Extract the (x, y) coordinate from the center of the cell holding the provided text.  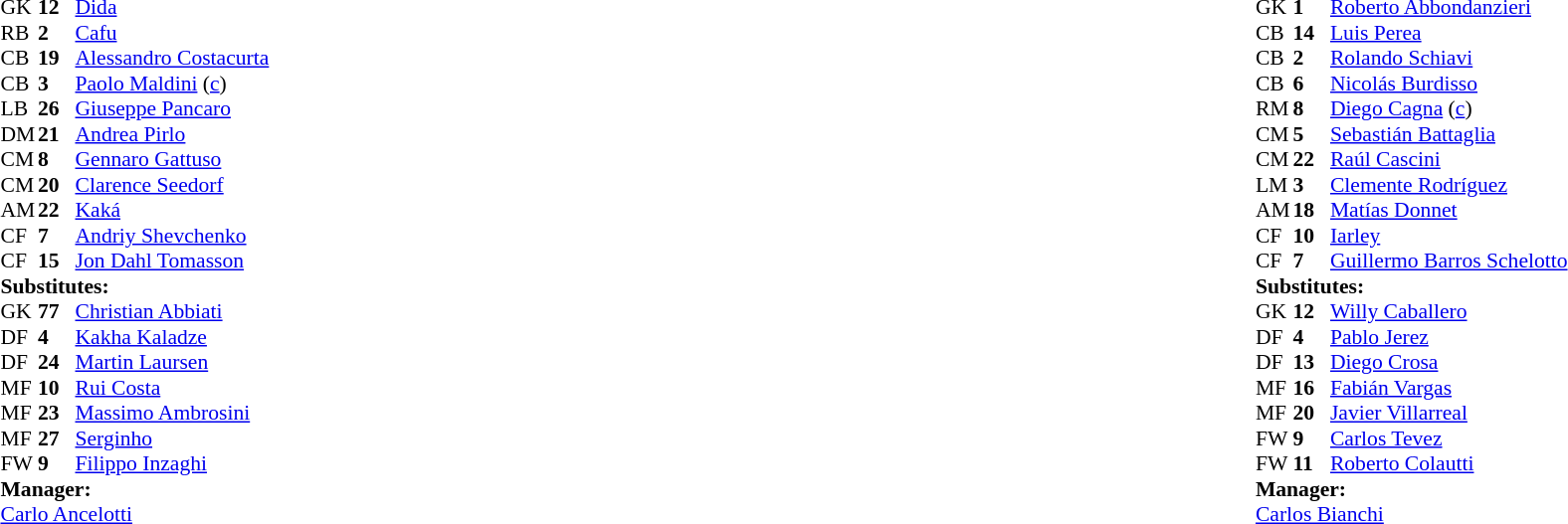
Clarence Seedorf (173, 185)
21 (57, 134)
Giuseppe Pancaro (173, 108)
Carlos Tevez (1449, 438)
Martin Laursen (173, 363)
Pablo Jerez (1449, 337)
Matías Donnet (1449, 210)
Fabián Vargas (1449, 388)
26 (57, 108)
Christian Abbiati (173, 311)
24 (57, 363)
Kakha Kaladze (173, 337)
Raúl Cascini (1449, 160)
RM (1274, 108)
Guillermo Barros Schelotto (1449, 262)
RB (19, 33)
Cafu (173, 33)
Clemente Rodríguez (1449, 185)
Gennaro Gattuso (173, 160)
Andrea Pirlo (173, 134)
Luis Perea (1449, 33)
Diego Crosa (1449, 363)
11 (1311, 464)
Kaká (173, 210)
LB (19, 108)
Jon Dahl Tomasson (173, 262)
15 (57, 262)
Roberto Colautti (1449, 464)
Javier Villarreal (1449, 413)
Andriy Shevchenko (173, 236)
27 (57, 438)
LM (1274, 185)
Willy Caballero (1449, 311)
19 (57, 59)
23 (57, 413)
Iarley (1449, 236)
5 (1311, 134)
Filippo Inzaghi (173, 464)
18 (1311, 210)
Massimo Ambrosini (173, 413)
Paolo Maldini (c) (173, 84)
Sebastián Battaglia (1449, 134)
14 (1311, 33)
6 (1311, 84)
Nicolás Burdisso (1449, 84)
77 (57, 311)
13 (1311, 363)
Alessandro Costacurta (173, 59)
12 (1311, 311)
Serginho (173, 438)
Diego Cagna (c) (1449, 108)
Rolando Schiavi (1449, 59)
DM (19, 134)
Rui Costa (173, 388)
16 (1311, 388)
